Find where the given text appears and provide that cell's center as (x, y) coordinate. 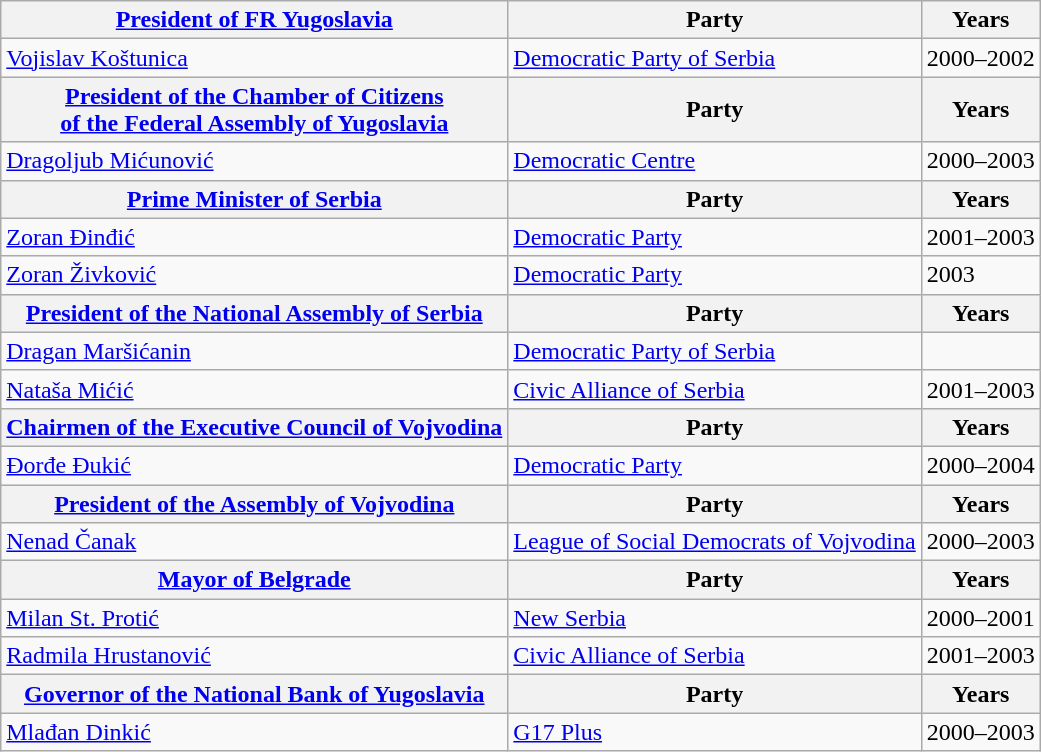
President of the National Assembly of Serbia (254, 313)
Mayor of Belgrade (254, 580)
Nataša Mićić (254, 389)
2000–2002 (980, 58)
Zoran Živković (254, 275)
President of FR Yugoslavia (254, 20)
League of Social Democrats of Vojvodina (714, 542)
President of the Assembly of Vojvodina (254, 503)
2000–2004 (980, 465)
Mlađan Dinkić (254, 732)
Vojislav Koštunica (254, 58)
2003 (980, 275)
Radmila Hrustanović (254, 656)
Dragoljub Mićunović (254, 161)
Democratic Centre (714, 161)
Governor of the National Bank of Yugoslavia (254, 694)
Nenad Čanak (254, 542)
Prime Minister of Serbia (254, 199)
G17 Plus (714, 732)
Dragan Maršićanin (254, 351)
New Serbia (714, 618)
Milan St. Protić (254, 618)
Đorđe Đukić (254, 465)
2000–2001 (980, 618)
President of the Chamber of Citizensof the Federal Assembly of Yugoslavia (254, 110)
Zoran Đinđić (254, 237)
Chairmen of the Executive Council of Vojvodina (254, 427)
